Determine the (X, Y) coordinate at the center of the cell enclosing the given text.  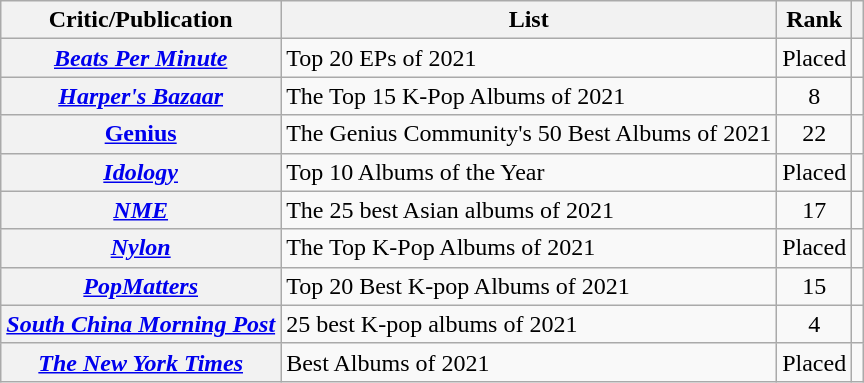
Rank (814, 20)
Harper's Bazaar (141, 96)
25 best K-pop albums of 2021 (529, 324)
Beats Per Minute (141, 58)
Genius (141, 134)
The Top K-Pop Albums of 2021 (529, 248)
Top 20 EPs of 2021 (529, 58)
NME (141, 210)
The New York Times (141, 362)
17 (814, 210)
Critic/Publication (141, 20)
South China Morning Post (141, 324)
Nylon (141, 248)
The Top 15 K-Pop Albums of 2021 (529, 96)
22 (814, 134)
Top 10 Albums of the Year (529, 172)
Idology (141, 172)
15 (814, 286)
Best Albums of 2021 (529, 362)
4 (814, 324)
The Genius Community's 50 Best Albums of 2021 (529, 134)
PopMatters (141, 286)
List (529, 20)
8 (814, 96)
Top 20 Best K-pop Albums of 2021 (529, 286)
The 25 best Asian albums of 2021 (529, 210)
